Locate the cell with the specified text and output its [x, y] center coordinate. 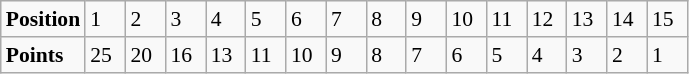
16 [185, 55]
Points [43, 55]
15 [667, 19]
Position [43, 19]
20 [145, 55]
25 [105, 55]
14 [627, 19]
12 [547, 19]
